Locate the cell with the specified text and output its (x, y) center coordinate. 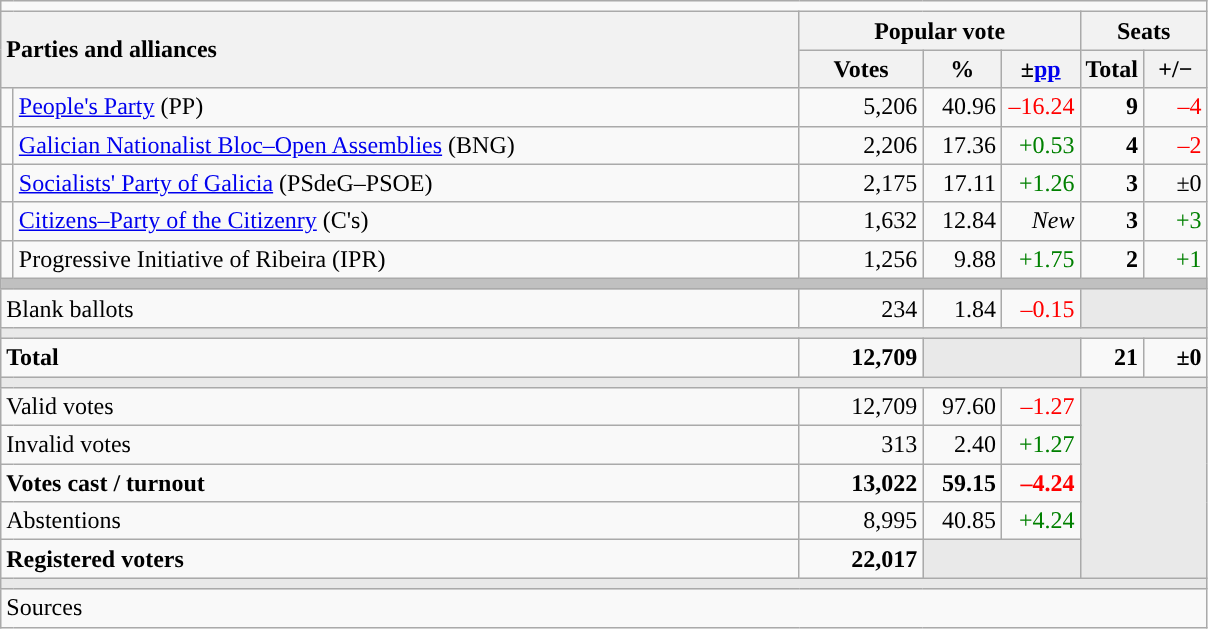
–2 (1176, 145)
–16.24 (1040, 107)
1,256 (861, 259)
Blank ballots (400, 308)
Votes (861, 69)
4 (1112, 145)
Abstentions (400, 521)
9 (1112, 107)
5,206 (861, 107)
+3 (1176, 221)
Invalid votes (400, 445)
2,206 (861, 145)
–4 (1176, 107)
+1.75 (1040, 259)
+/− (1176, 69)
97.60 (962, 407)
Valid votes (400, 407)
2,175 (861, 183)
–0.15 (1040, 308)
+1.26 (1040, 183)
17.11 (962, 183)
1.84 (962, 308)
–4.24 (1040, 483)
±pp (1040, 69)
Citizens–Party of the Citizenry (C's) (406, 221)
+1.27 (1040, 445)
Galician Nationalist Bloc–Open Assemblies (BNG) (406, 145)
People's Party (PP) (406, 107)
59.15 (962, 483)
Progressive Initiative of Ribeira (IPR) (406, 259)
–1.27 (1040, 407)
New (1040, 221)
Registered voters (400, 559)
2 (1112, 259)
Sources (604, 608)
234 (861, 308)
Popular vote (940, 31)
+1 (1176, 259)
12.84 (962, 221)
2.40 (962, 445)
40.96 (962, 107)
% (962, 69)
40.85 (962, 521)
22,017 (861, 559)
9.88 (962, 259)
313 (861, 445)
Socialists' Party of Galicia (PSdeG–PSOE) (406, 183)
8,995 (861, 521)
17.36 (962, 145)
Seats (1144, 31)
1,632 (861, 221)
13,022 (861, 483)
Votes cast / turnout (400, 483)
Parties and alliances (400, 50)
+0.53 (1040, 145)
+4.24 (1040, 521)
21 (1112, 357)
